Scan for the cell matching the given text and deliver its (x, y) coordinate at center. 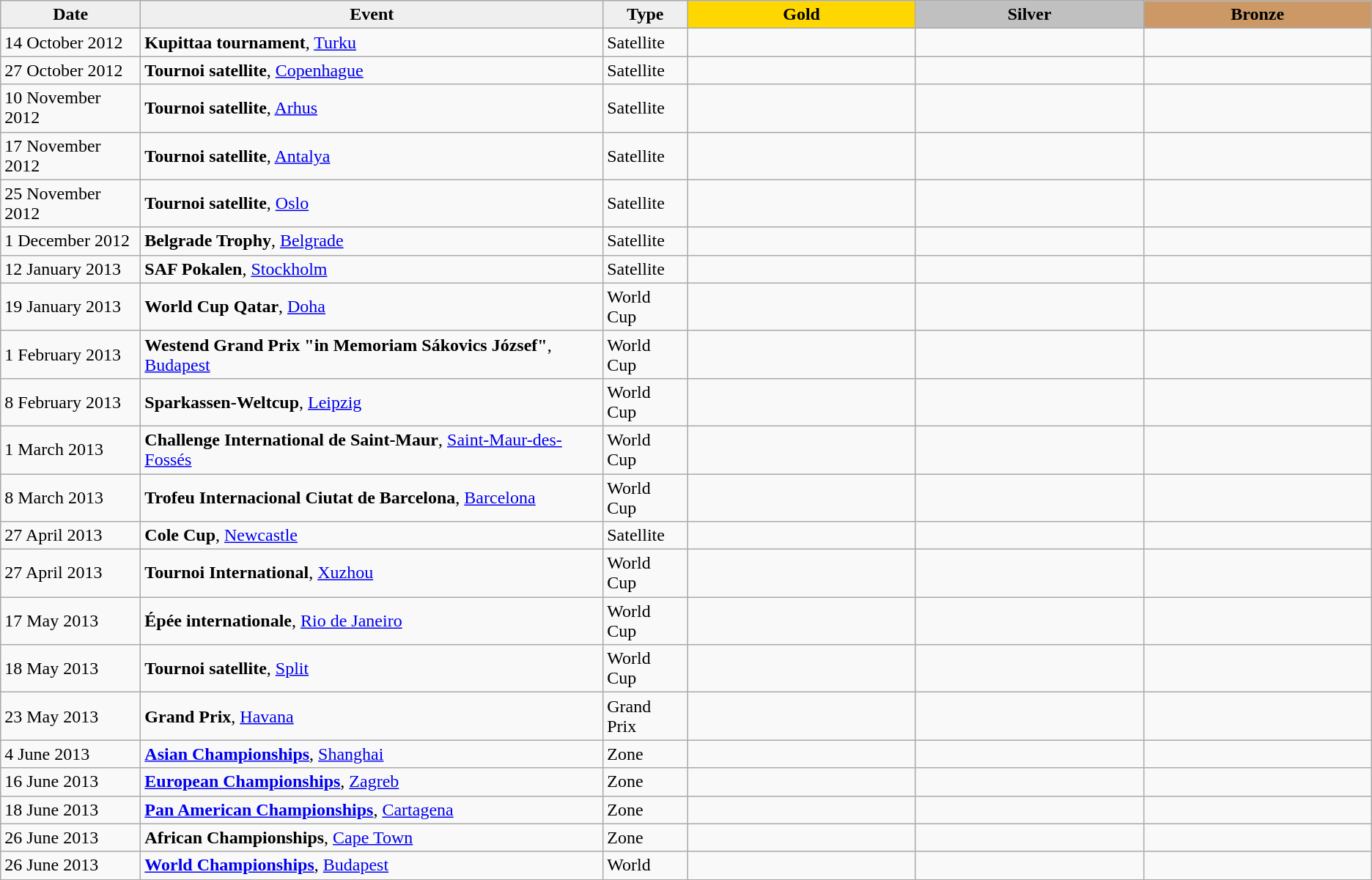
Asian Championships, Shanghai (372, 754)
SAF Pokalen, Stockholm (372, 269)
Gold (802, 15)
Challenge International de Saint-Maur, Saint-Maur-des-Fossés (372, 450)
1 February 2013 (70, 355)
Date (70, 15)
12 January 2013 (70, 269)
World Cup Qatar, Doha (372, 306)
17 May 2013 (70, 621)
Tournoi satellite, Arhus (372, 108)
Tournoi satellite, Split (372, 668)
1 December 2012 (70, 241)
14 October 2012 (70, 42)
Event (372, 15)
4 June 2013 (70, 754)
Sparkassen-Weltcup, Leipzig (372, 402)
Westend Grand Prix "in Memoriam Sákovics József", Budapest (372, 355)
1 March 2013 (70, 450)
World Championships, Budapest (372, 865)
16 June 2013 (70, 782)
Cole Cup, Newcastle (372, 536)
Tournoi satellite, Oslo (372, 204)
25 November 2012 (70, 204)
Tournoi satellite, Copenhague (372, 70)
8 February 2013 (70, 402)
World (645, 865)
Tournoi satellite, Antalya (372, 155)
17 November 2012 (70, 155)
27 October 2012 (70, 70)
Silver (1029, 15)
19 January 2013 (70, 306)
Épée internationale, Rio de Janeiro (372, 621)
Kupittaa tournament, Turku (372, 42)
18 June 2013 (70, 810)
Trofeu Internacional Ciutat de Barcelona, Barcelona (372, 497)
African Championships, Cape Town (372, 838)
23 May 2013 (70, 717)
Grand Prix, Havana (372, 717)
European Championships, Zagreb (372, 782)
Belgrade Trophy, Belgrade (372, 241)
Type (645, 15)
8 March 2013 (70, 497)
Bronze (1258, 15)
10 November 2012 (70, 108)
Tournoi International, Xuzhou (372, 573)
Grand Prix (645, 717)
18 May 2013 (70, 668)
Pan American Championships, Cartagena (372, 810)
